Return [x, y] of the center of cell containing provided text 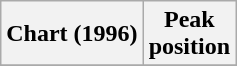
Chart (1996) [72, 34]
Peakposition [189, 34]
